Provide the [X, Y] coordinate of the cell's center where the given text is located.  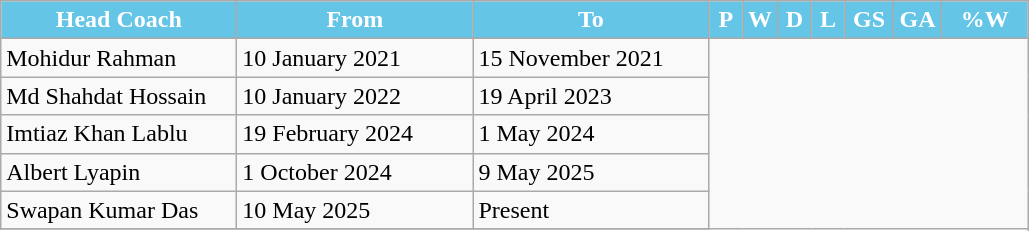
1 May 2024 [591, 134]
9 May 2025 [591, 172]
GA [918, 20]
L [828, 20]
W [760, 20]
Present [591, 210]
From [355, 20]
Md Shahdat Hossain [119, 96]
GS [870, 20]
P [726, 20]
1 October 2024 [355, 172]
%W [985, 20]
To [591, 20]
D [795, 20]
19 April 2023 [591, 96]
Albert Lyapin [119, 172]
Imtiaz Khan Lablu [119, 134]
15 November 2021 [591, 58]
19 February 2024 [355, 134]
Head Coach [119, 20]
Swapan Kumar Das [119, 210]
10 January 2021 [355, 58]
10 January 2022 [355, 96]
10 May 2025 [355, 210]
Mohidur Rahman [119, 58]
